Detect which cell encompasses the target text, then output its (x, y) center coordinate. 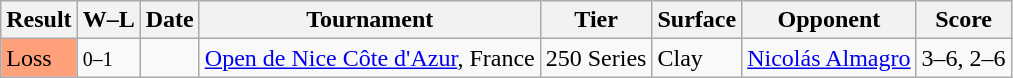
Tournament (370, 20)
W–L (108, 20)
Opponent (829, 20)
Tier (596, 20)
Result (39, 20)
0–1 (108, 58)
Clay (697, 58)
250 Series (596, 58)
Open de Nice Côte d'Azur, France (370, 58)
Score (964, 20)
Loss (39, 58)
3–6, 2–6 (964, 58)
Surface (697, 20)
Nicolás Almagro (829, 58)
Date (170, 20)
